Find where the given text appears and provide that cell's center as (X, Y) coordinate. 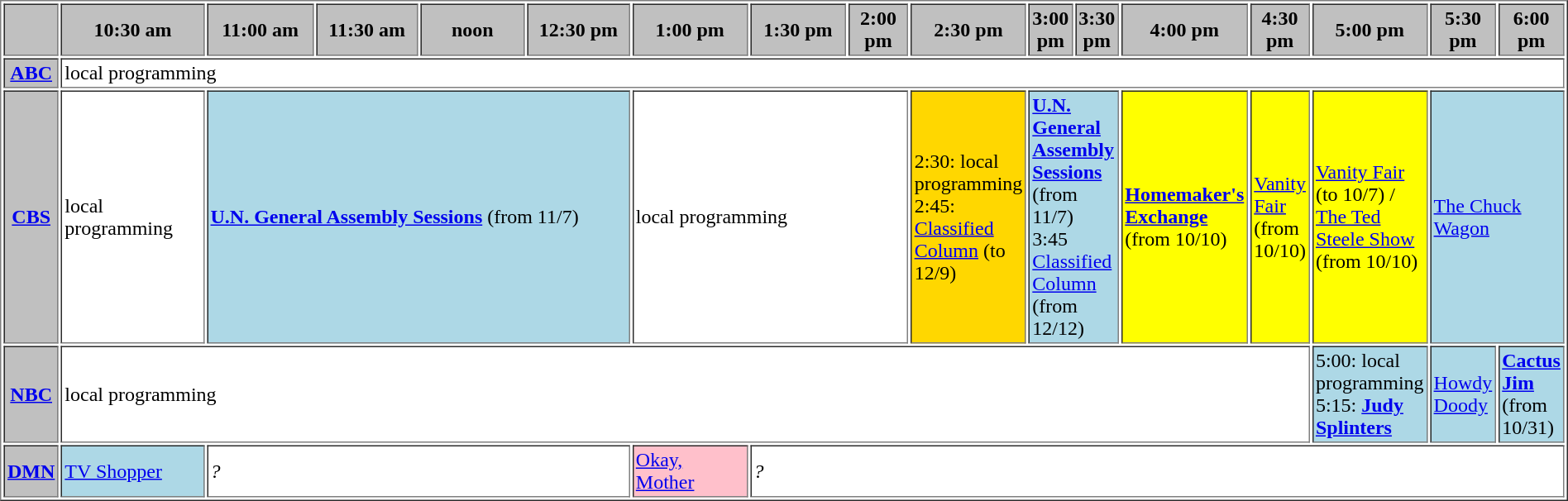
12:30 pm (579, 30)
U.N. General Assembly Sessions (from 11/7) (418, 217)
TV Shopper (132, 471)
U.N. General Assembly Sessions (from 11/7)3:45 Classified Column (from 12/12) (1073, 217)
11:30 am (367, 30)
DMN (31, 471)
2:00 pm (878, 30)
4:00 pm (1184, 30)
Vanity Fair (to 10/7) / The Ted Steele Show (from 10/10) (1370, 217)
1:00 pm (690, 30)
1:30 pm (798, 30)
Cactus Jim (from 10/31) (1532, 394)
5:00: local programming5:15: Judy Splinters (1370, 394)
The Chuck Wagon (1497, 217)
noon (472, 30)
Homemaker's Exchange (from 10/10) (1184, 217)
11:00 am (260, 30)
Vanity Fair (from 10/10) (1280, 217)
5:30 pm (1463, 30)
Howdy Doody (1463, 394)
5:00 pm (1370, 30)
4:30 pm (1280, 30)
NBC (31, 394)
2:30 pm (968, 30)
Okay, Mother (690, 471)
3:00 pm (1050, 30)
6:00 pm (1532, 30)
3:30 pm (1097, 30)
ABC (31, 73)
CBS (31, 217)
10:30 am (132, 30)
2:30: local programming2:45: Classified Column (to 12/9) (968, 217)
